Locate the cell with the specified text and output its [x, y] center coordinate. 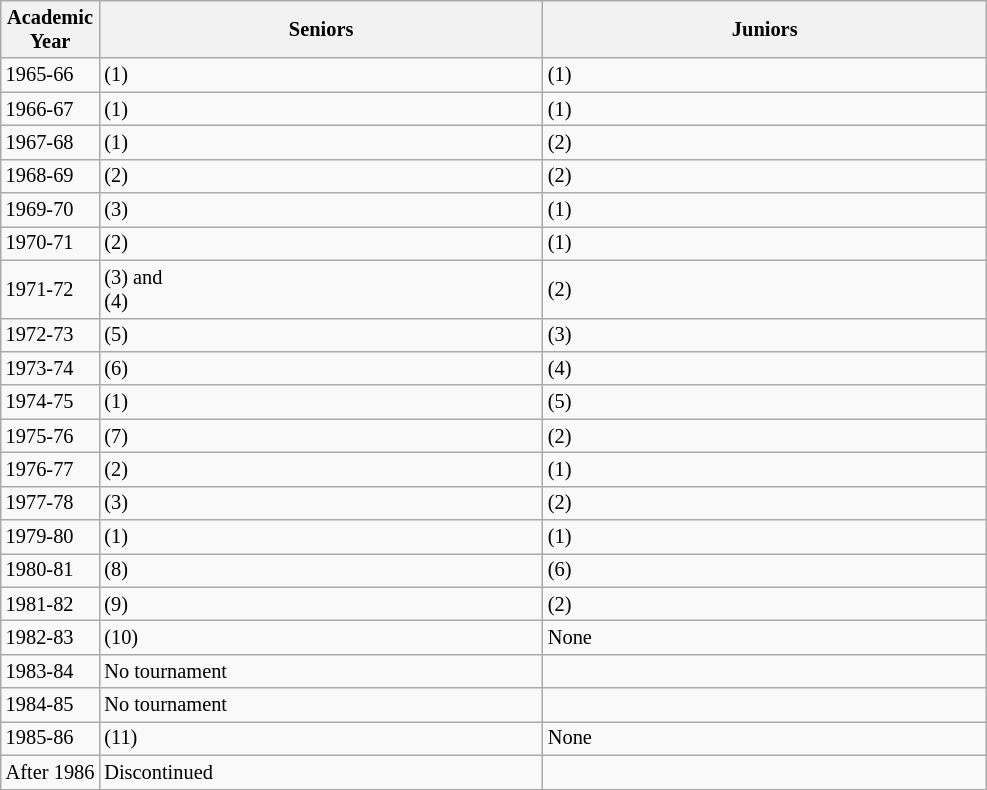
1974-75 [50, 402]
1977-78 [50, 503]
Seniors [321, 29]
1979-80 [50, 537]
AcademicYear [50, 29]
(3) and (4) [321, 289]
1965-66 [50, 75]
1966-67 [50, 109]
Discontinued [321, 772]
1970-71 [50, 243]
1971-72 [50, 289]
(8) [321, 570]
(4) [765, 368]
1980-81 [50, 570]
1968-69 [50, 176]
1976-77 [50, 469]
1982-83 [50, 637]
(7) [321, 436]
After 1986 [50, 772]
(11) [321, 738]
Juniors [765, 29]
1985-86 [50, 738]
1975-76 [50, 436]
1983-84 [50, 671]
(10) [321, 637]
1969-70 [50, 210]
(9) [321, 604]
1973-74 [50, 368]
1984-85 [50, 705]
1972-73 [50, 335]
1967-68 [50, 142]
1981-82 [50, 604]
